Detect which cell encompasses the target text, then output its (x, y) center coordinate. 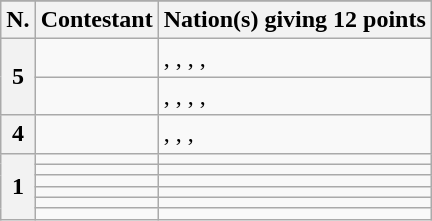
, , , (294, 134)
Contestant (96, 20)
5 (18, 77)
1 (18, 186)
4 (18, 134)
N. (18, 20)
Nation(s) giving 12 points (294, 20)
